Scan for the cell matching the given text and deliver its [x, y] coordinate at center. 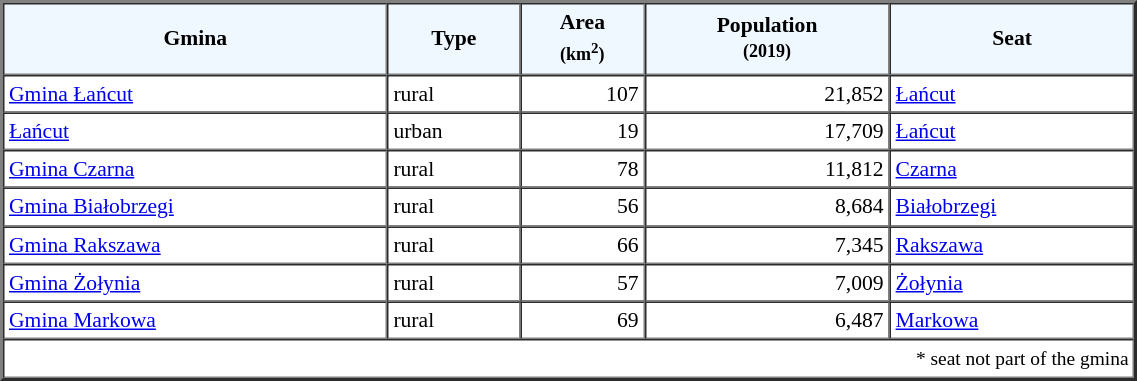
69 [582, 321]
56 [582, 207]
Population(2019) [766, 38]
Gmina Żołynia [195, 283]
Markowa [1012, 321]
8,684 [766, 207]
* seat not part of the gmina [569, 359]
17,709 [766, 131]
Białobrzegi [1012, 207]
7,345 [766, 245]
6,487 [766, 321]
Gmina Białobrzegi [195, 207]
Gmina [195, 38]
78 [582, 169]
11,812 [766, 169]
Rakszawa [1012, 245]
66 [582, 245]
Gmina Markowa [195, 321]
57 [582, 283]
21,852 [766, 93]
Type [454, 38]
Area(km2) [582, 38]
urban [454, 131]
7,009 [766, 283]
Seat [1012, 38]
Żołynia [1012, 283]
Gmina Rakszawa [195, 245]
Czarna [1012, 169]
Gmina Łańcut [195, 93]
Gmina Czarna [195, 169]
19 [582, 131]
107 [582, 93]
